Return the (x, y) coordinate for the center point of the cell that contains the specified text.  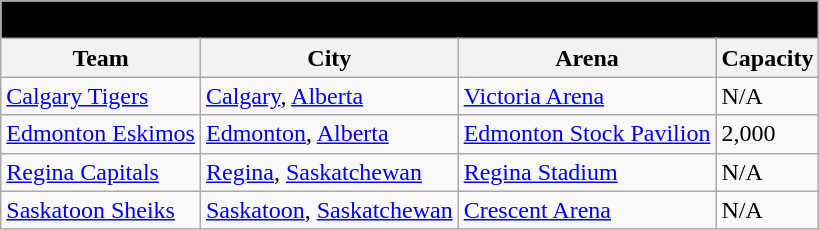
Regina, Saskatchewan (329, 172)
1921–22 Western Canada Hockey League (410, 20)
Calgary Tigers (101, 96)
2,000 (768, 134)
Saskatoon Sheiks (101, 210)
Team (101, 58)
Regina Capitals (101, 172)
Edmonton Eskimos (101, 134)
Arena (587, 58)
City (329, 58)
Victoria Arena (587, 96)
Edmonton, Alberta (329, 134)
Capacity (768, 58)
Saskatoon, Saskatchewan (329, 210)
Regina Stadium (587, 172)
Edmonton Stock Pavilion (587, 134)
Calgary, Alberta (329, 96)
Crescent Arena (587, 210)
